Capture the cell that displays the provided text and extract its [X, Y] central coordinate. 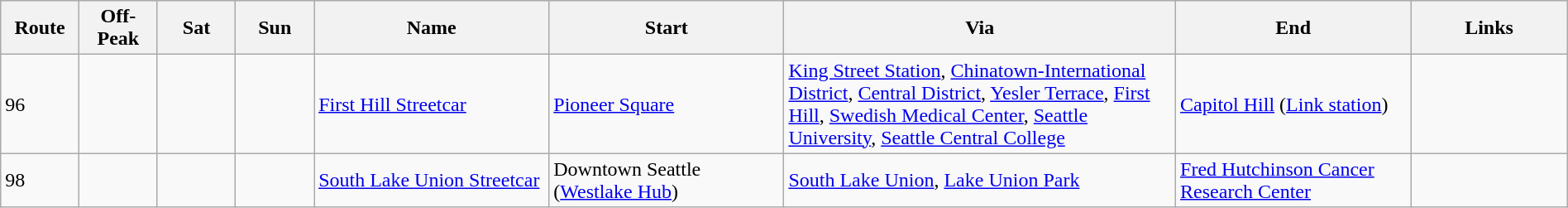
South Lake Union Streetcar [432, 181]
Links [1489, 28]
Sat [197, 28]
Capitol Hill (Link station) [1293, 104]
Via [980, 28]
Start [667, 28]
Downtown Seattle (Westlake Hub) [667, 181]
Off-Peak [117, 28]
Pioneer Square [667, 104]
96 [40, 104]
Sun [275, 28]
Fred Hutchinson Cancer Research Center [1293, 181]
Route [40, 28]
First Hill Streetcar [432, 104]
Name [432, 28]
South Lake Union, Lake Union Park [980, 181]
98 [40, 181]
End [1293, 28]
